Detect which cell encompasses the target text, then output its (x, y) center coordinate. 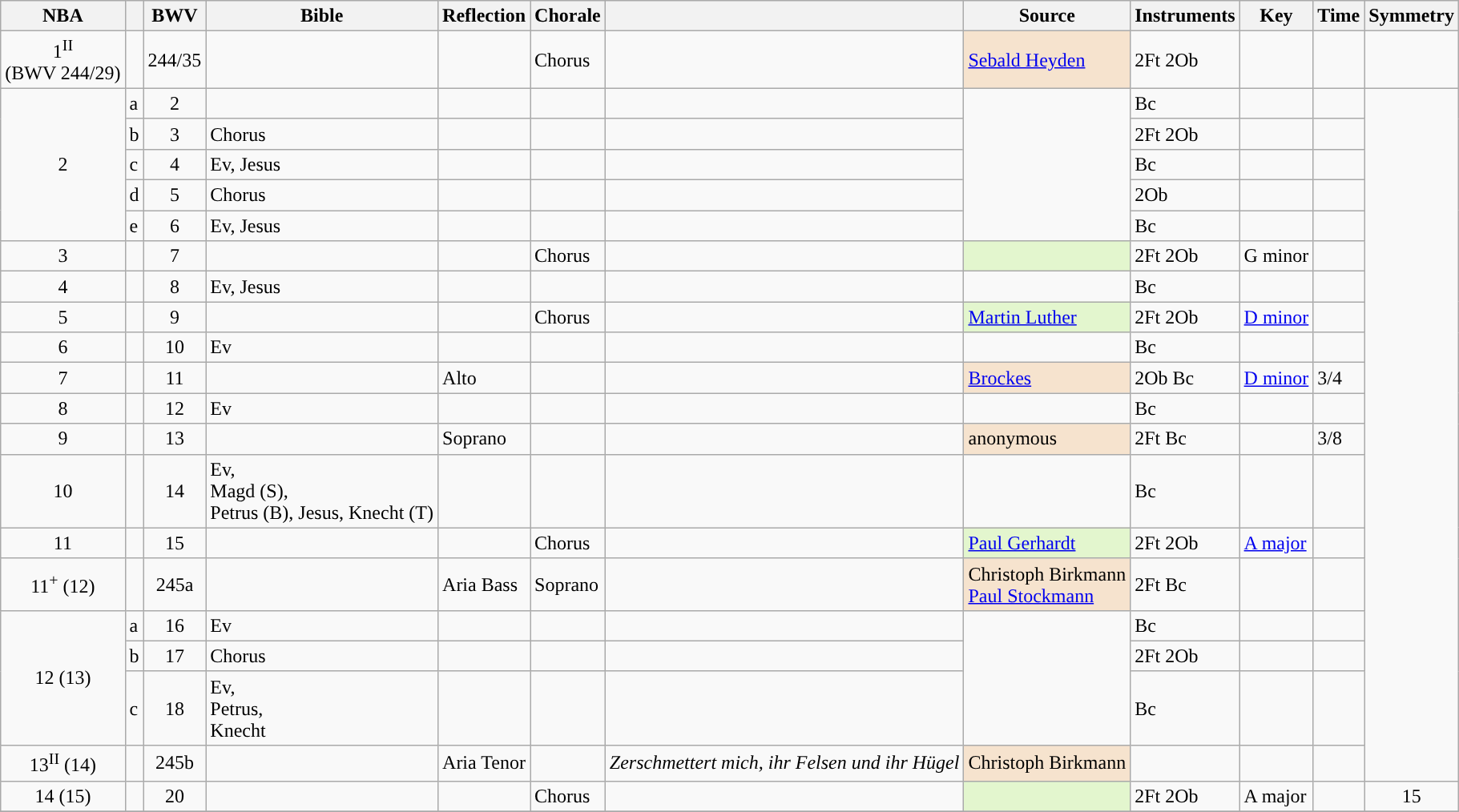
Source (1047, 16)
245b (175, 762)
Bible (322, 16)
17 (175, 656)
Zerschmettert mich, ihr Felsen und ihr Hügel (784, 762)
Symmetry (1412, 16)
G minor (1276, 256)
244/35 (175, 60)
Alto (484, 378)
Time (1339, 16)
Christoph Birkmann (1047, 762)
e (135, 226)
245a (175, 585)
2Ob (1185, 195)
NBA (62, 16)
13II (14) (62, 762)
1II (BWV 244/29) (62, 60)
11+ (12) (62, 585)
20 (175, 796)
3/4 (1339, 378)
Martin Luther (1047, 317)
d (135, 195)
Aria Bass (484, 585)
18 (175, 708)
Key (1276, 16)
3/8 (1339, 439)
BWV (175, 16)
13 (175, 439)
Instruments (1185, 16)
12 (175, 408)
Christoph BirkmannPaul Stockmann (1047, 585)
Ev, Magd (S), Petrus (B), Jesus, Knecht (T) (322, 491)
Aria Tenor (484, 762)
Brockes (1047, 378)
14 (175, 491)
anonymous (1047, 439)
Chorale (568, 16)
2Ob Bc (1185, 378)
Reflection (484, 16)
Ev, Petrus, Knecht (322, 708)
14 (15) (62, 796)
12 (13) (62, 677)
Paul Gerhardt (1047, 543)
Sebald Heyden (1047, 60)
16 (175, 625)
